Return (x, y) of the center of cell containing provided text 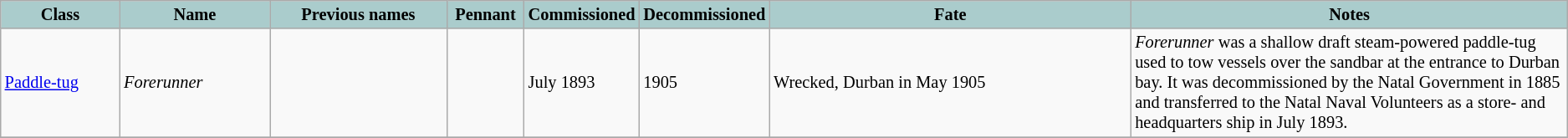
Pennant (485, 14)
Wrecked, Durban in May 1905 (950, 83)
Class (60, 14)
Forerunner (194, 83)
Previous names (359, 14)
Decommissioned (704, 14)
Paddle-tug (60, 83)
Fate (950, 14)
Commissioned (582, 14)
Name (194, 14)
July 1893 (582, 83)
1905 (704, 83)
Notes (1350, 14)
